Find where the given text appears and provide that cell's center as (x, y) coordinate. 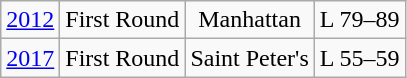
L 55–59 (360, 58)
L 79–89 (360, 20)
Saint Peter's (250, 58)
2017 (30, 58)
2012 (30, 20)
Manhattan (250, 20)
